Capture the cell that displays the provided text and extract its [X, Y] central coordinate. 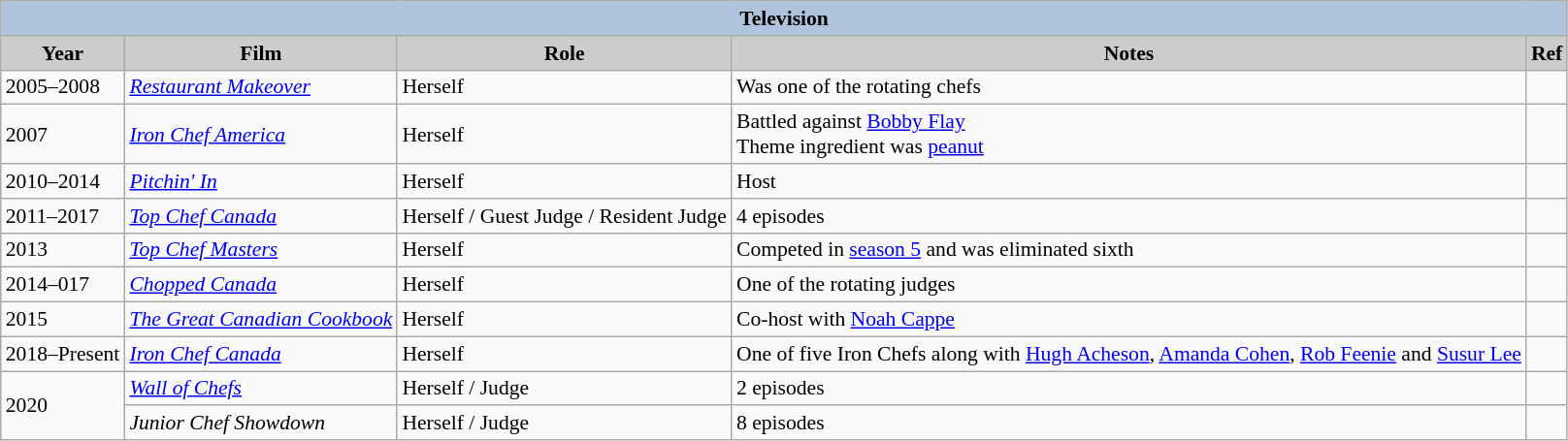
Was one of the rotating chefs [1129, 87]
Television [784, 18]
Notes [1129, 53]
Iron Chef Canada [260, 354]
2015 [63, 320]
Pitchin' In [260, 181]
Competed in season 5 and was eliminated sixth [1129, 250]
Battled against Bobby Flay Theme ingredient was peanut [1129, 134]
Top Chef Masters [260, 250]
2014–017 [63, 285]
Ref [1547, 53]
One of five Iron Chefs along with Hugh Acheson, Amanda Cohen, Rob Feenie and Susur Lee [1129, 354]
Junior Chef Showdown [260, 424]
Top Chef Canada [260, 216]
2 episodes [1129, 389]
Wall of Chefs [260, 389]
Herself / Guest Judge / Resident Judge [565, 216]
2005–2008 [63, 87]
Year [63, 53]
Co-host with Noah Cappe [1129, 320]
2020 [63, 405]
2013 [63, 250]
Iron Chef America [260, 134]
2011–2017 [63, 216]
The Great Canadian Cookbook [260, 320]
Film [260, 53]
Role [565, 53]
Chopped Canada [260, 285]
Restaurant Makeover [260, 87]
2007 [63, 134]
8 episodes [1129, 424]
One of the rotating judges [1129, 285]
Host [1129, 181]
2018–Present [63, 354]
2010–2014 [63, 181]
4 episodes [1129, 216]
